From the cell containing the given text, extract its center point as [X, Y] coordinate. 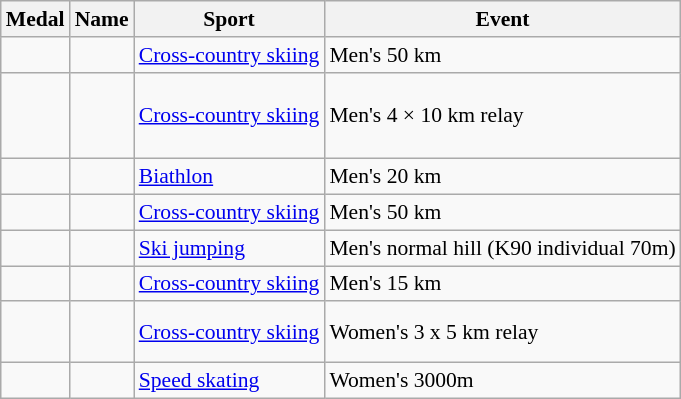
Women's 3 x 5 km relay [502, 332]
Ski jumping [230, 248]
Men's 4 × 10 km relay [502, 116]
Medal [36, 19]
Men's 20 km [502, 177]
Name [102, 19]
Event [502, 19]
Women's 3000m [502, 381]
Speed skating [230, 381]
Sport [230, 19]
Men's 15 km [502, 284]
Biathlon [230, 177]
Men's normal hill (K90 individual 70m) [502, 248]
